For the text-containing cell, return its midpoint in (x, y) coordinate format. 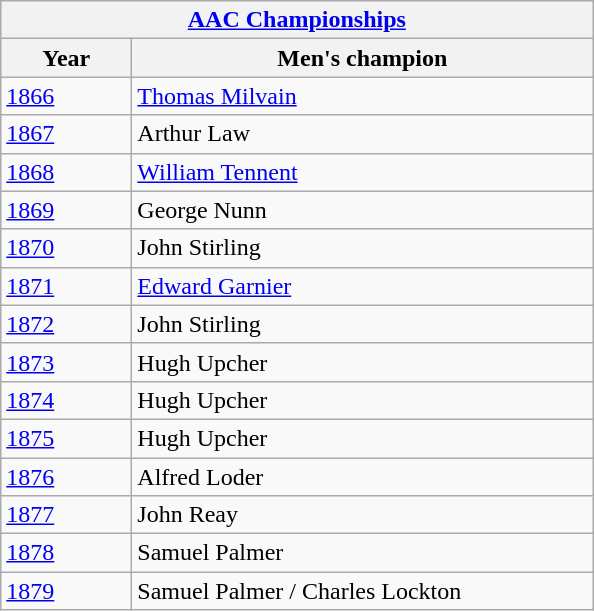
Thomas Milvain (362, 96)
Alfred Loder (362, 477)
George Nunn (362, 210)
William Tennent (362, 172)
1879 (66, 591)
Samuel Palmer (362, 553)
1868 (66, 172)
AAC Championships (297, 20)
1873 (66, 362)
1874 (66, 400)
Men's champion (362, 58)
Year (66, 58)
Arthur Law (362, 134)
1866 (66, 96)
1877 (66, 515)
1869 (66, 210)
Edward Garnier (362, 286)
1875 (66, 438)
1871 (66, 286)
1867 (66, 134)
John Reay (362, 515)
1876 (66, 477)
1870 (66, 248)
1878 (66, 553)
Samuel Palmer / Charles Lockton (362, 591)
1872 (66, 324)
